Determine the [x, y] coordinate at the center of the cell enclosing the given text.  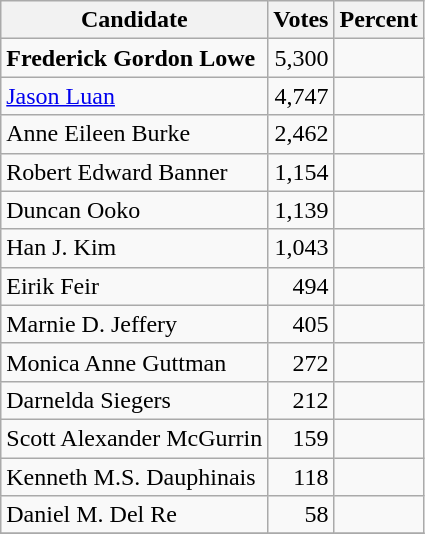
4,747 [301, 96]
212 [301, 400]
118 [301, 477]
405 [301, 324]
Daniel M. Del Re [134, 515]
159 [301, 438]
Monica Anne Guttman [134, 362]
Robert Edward Banner [134, 172]
272 [301, 362]
Darnelda Siegers [134, 400]
Frederick Gordon Lowe [134, 58]
1,154 [301, 172]
1,139 [301, 210]
494 [301, 286]
Candidate [134, 20]
Eirik Feir [134, 286]
58 [301, 515]
Anne Eileen Burke [134, 134]
2,462 [301, 134]
Han J. Kim [134, 248]
Duncan Ooko [134, 210]
Kenneth M.S. Dauphinais [134, 477]
5,300 [301, 58]
Percent [378, 20]
Scott Alexander McGurrin [134, 438]
Jason Luan [134, 96]
1,043 [301, 248]
Marnie D. Jeffery [134, 324]
Votes [301, 20]
